For the text-containing cell, return its midpoint in [x, y] coordinate format. 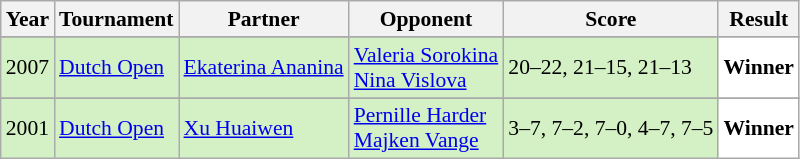
2007 [28, 68]
Tournament [116, 19]
Ekaterina Ananina [264, 68]
Partner [264, 19]
Score [610, 19]
Result [758, 19]
20–22, 21–15, 21–13 [610, 68]
Xu Huaiwen [264, 128]
3–7, 7–2, 7–0, 4–7, 7–5 [610, 128]
2001 [28, 128]
Opponent [426, 19]
Year [28, 19]
Pernille Harder Majken Vange [426, 128]
Valeria Sorokina Nina Vislova [426, 68]
